Capture the cell that displays the provided text and extract its [X, Y] central coordinate. 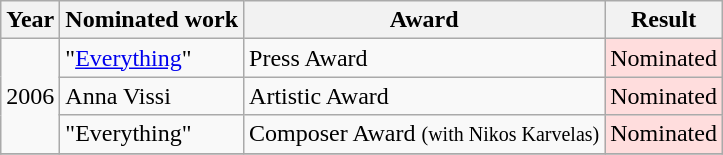
2006 [30, 96]
Artistic Award [424, 96]
Year [30, 20]
Award [424, 20]
Anna Vissi [152, 96]
Composer Award (with Nikos Karvelas) [424, 134]
Nominated work [152, 20]
Press Award [424, 58]
Result [664, 20]
